Find where the given text appears and provide that cell's center as [X, Y] coordinate. 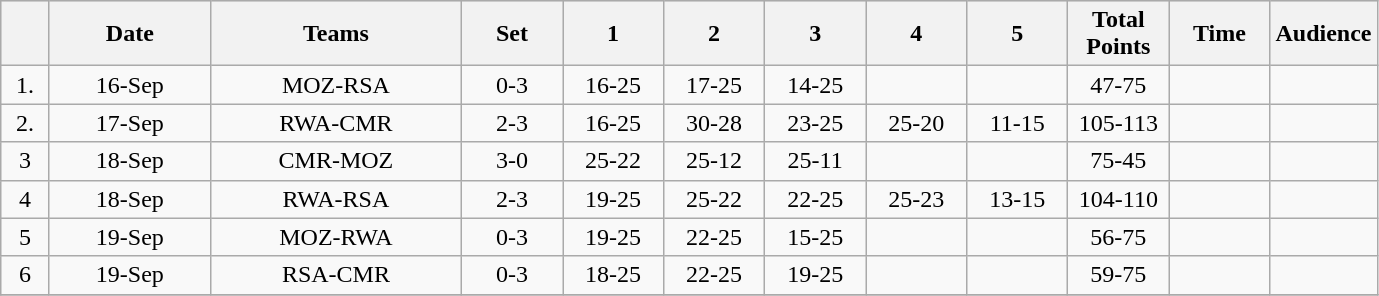
18-25 [612, 275]
RWA-RSA [336, 199]
104-110 [1118, 199]
Date [130, 34]
Time [1220, 34]
56-75 [1118, 237]
3-0 [512, 161]
11-15 [1018, 123]
MOZ-RSA [336, 85]
CMR-MOZ [336, 161]
47-75 [1118, 85]
13-15 [1018, 199]
Audience [1324, 34]
17-Sep [130, 123]
75-45 [1118, 161]
16-Sep [130, 85]
Teams [336, 34]
TotalPoints [1118, 34]
23-25 [816, 123]
2. [26, 123]
30-28 [714, 123]
105-113 [1118, 123]
Set [512, 34]
14-25 [816, 85]
6 [26, 275]
MOZ-RWA [336, 237]
1 [612, 34]
25-12 [714, 161]
59-75 [1118, 275]
15-25 [816, 237]
17-25 [714, 85]
25-23 [916, 199]
2 [714, 34]
1. [26, 85]
25-20 [916, 123]
RWA-CMR [336, 123]
RSA-CMR [336, 275]
25-11 [816, 161]
